Output the (X, Y) coordinate of the center of the cell containing the given text.  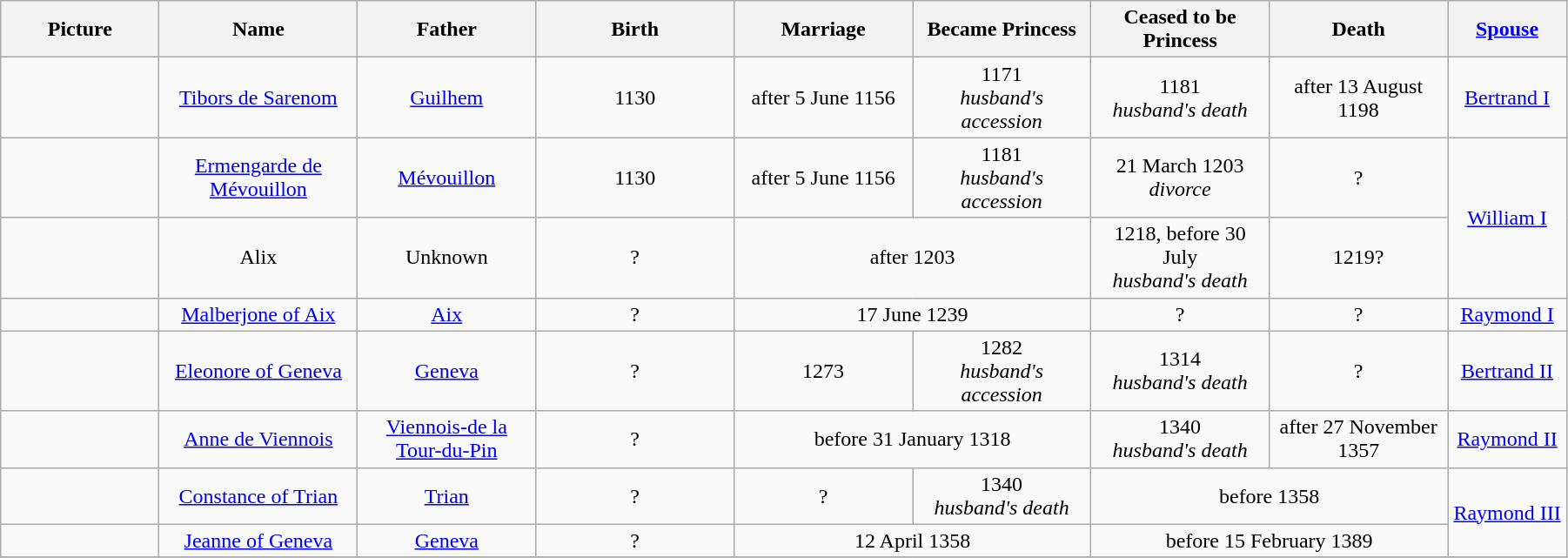
Guilhem (447, 97)
1181husband's accession (1002, 178)
Raymond II (1507, 439)
Malberjone of Aix (258, 314)
Unknown (447, 258)
Jeanne of Geneva (258, 541)
Aix (447, 314)
1171husband's accession (1002, 97)
Spouse (1507, 30)
after 27 November 1357 (1359, 439)
Bertrand II (1507, 371)
Ermengarde de Mévouillon (258, 178)
1314husband's death (1180, 371)
Alix (258, 258)
Birth (635, 30)
Mévouillon (447, 178)
Anne de Viennois (258, 439)
21 March 1203divorce (1180, 178)
before 1358 (1270, 496)
Eleonore of Geneva (258, 371)
Trian (447, 496)
1282husband's accession (1002, 371)
Constance of Trian (258, 496)
1219? (1359, 258)
1218, before 30 Julyhusband's death (1180, 258)
Death (1359, 30)
Ceased to be Princess (1180, 30)
after 13 August 1198 (1359, 97)
Bertrand I (1507, 97)
before 31 January 1318 (913, 439)
Father (447, 30)
Picture (80, 30)
Raymond III (1507, 512)
Raymond I (1507, 314)
1273 (823, 371)
William I (1507, 218)
Tibors de Sarenom (258, 97)
12 April 1358 (913, 541)
Name (258, 30)
Became Princess (1002, 30)
before 15 February 1389 (1270, 541)
Viennois-de la Tour-du-Pin (447, 439)
after 1203 (913, 258)
1181husband's death (1180, 97)
Marriage (823, 30)
17 June 1239 (913, 314)
